Locate the cell with the specified text and output its [x, y] center coordinate. 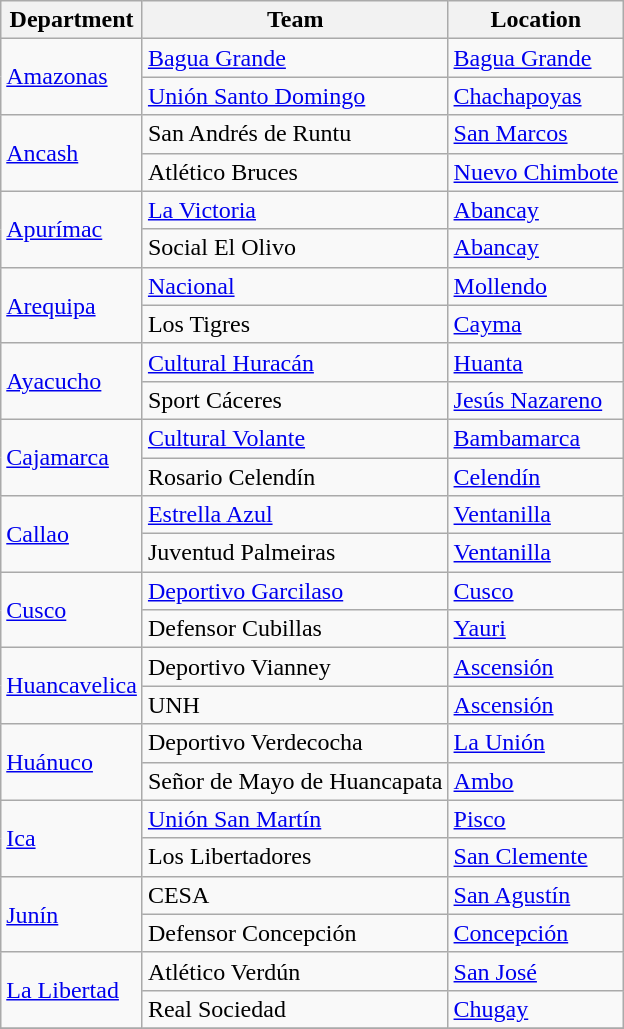
Nacional [295, 286]
San Andrés de Runtu [295, 134]
Bambamarca [536, 438]
Celendín [536, 477]
Ayacucho [72, 381]
San José [536, 971]
Pisco [536, 819]
Los Libertadores [295, 857]
La Unión [536, 743]
Cajamarca [72, 457]
La Victoria [295, 210]
Cayma [536, 324]
San Agustín [536, 895]
Deportivo Vianney [295, 667]
Yauri [536, 629]
Ancash [72, 153]
Ambo [536, 781]
Atlético Verdún [295, 971]
Huanta [536, 362]
Team [295, 20]
Apurímac [72, 229]
Cultural Huracán [295, 362]
Mollendo [536, 286]
Real Sociedad [295, 1009]
UNH [295, 705]
Concepción [536, 933]
Defensor Cubillas [295, 629]
Callao [72, 534]
Amazonas [72, 77]
Los Tigres [295, 324]
Juventud Palmeiras [295, 553]
Señor de Mayo de Huancapata [295, 781]
Location [536, 20]
Sport Cáceres [295, 400]
San Marcos [536, 134]
Estrella Azul [295, 515]
La Libertad [72, 990]
Huancavelica [72, 686]
Unión San Martín [295, 819]
Rosario Celendín [295, 477]
Defensor Concepción [295, 933]
Unión Santo Domingo [295, 96]
Arequipa [72, 305]
Chachapoyas [536, 96]
Nuevo Chimbote [536, 172]
Huánuco [72, 762]
Deportivo Garcilaso [295, 591]
CESA [295, 895]
Atlético Bruces [295, 172]
Chugay [536, 1009]
Jesús Nazareno [536, 400]
Junín [72, 914]
San Clemente [536, 857]
Deportivo Verdecocha [295, 743]
Department [72, 20]
Cultural Volante [295, 438]
Social El Olivo [295, 248]
Ica [72, 838]
